Capture the cell that displays the provided text and extract its [x, y] central coordinate. 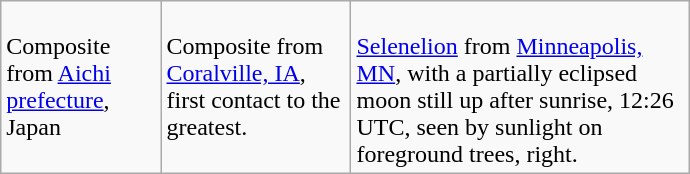
Composite from Aichi prefecture, Japan [81, 88]
Selenelion from Minneapolis, MN, with a partially eclipsed moon still up after sunrise, 12:26 UTC, seen by sunlight on foreground trees, right. [520, 88]
Composite from Coralville, IA, first contact to the greatest. [256, 88]
